Find where the given text appears and provide that cell's center as [X, Y] coordinate. 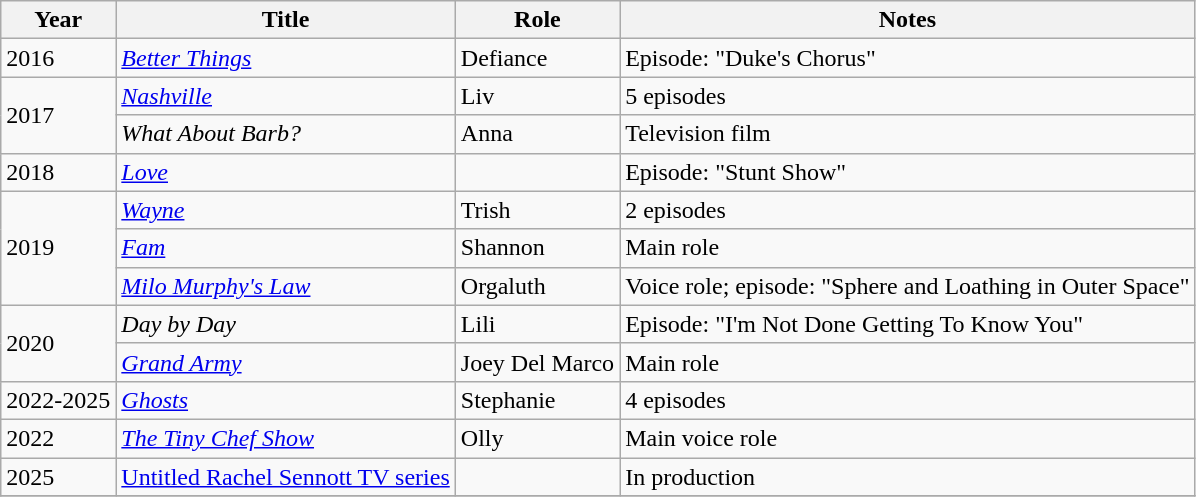
4 episodes [908, 400]
Episode: "Stunt Show" [908, 172]
Defiance [537, 58]
Television film [908, 134]
The Tiny Chef Show [286, 438]
Milo Murphy's Law [286, 286]
Title [286, 20]
Shannon [537, 248]
Joey Del Marco [537, 362]
Trish [537, 210]
2017 [58, 115]
Better Things [286, 58]
Untitled Rachel Sennott TV series [286, 477]
Day by Day [286, 324]
In production [908, 477]
2022 [58, 438]
2020 [58, 343]
Orgaluth [537, 286]
Nashville [286, 96]
Main voice role [908, 438]
Ghosts [286, 400]
Anna [537, 134]
What About Barb? [286, 134]
Grand Army [286, 362]
Love [286, 172]
2018 [58, 172]
2019 [58, 248]
2022-2025 [58, 400]
2025 [58, 477]
Stephanie [537, 400]
Lili [537, 324]
Fam [286, 248]
Episode: "Duke's Chorus" [908, 58]
Year [58, 20]
Liv [537, 96]
2016 [58, 58]
Notes [908, 20]
Role [537, 20]
5 episodes [908, 96]
Episode: "I'm Not Done Getting To Know You" [908, 324]
Wayne [286, 210]
Voice role; episode: "Sphere and Loathing in Outer Space" [908, 286]
2 episodes [908, 210]
Olly [537, 438]
